Search for the cell housing the specified text and yield its [x, y] center coordinate. 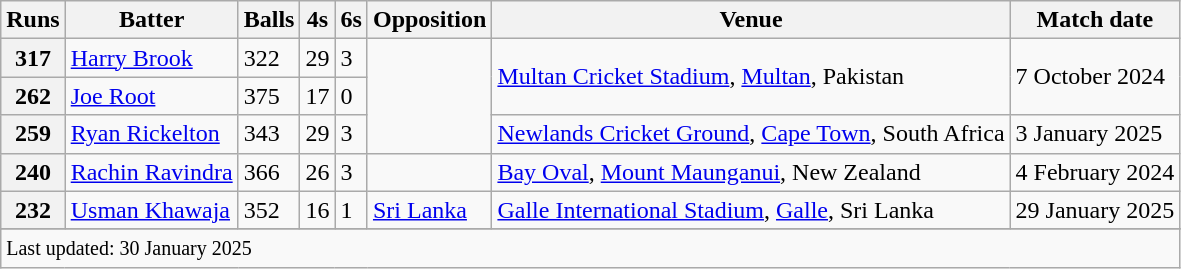
3 January 2025 [1095, 134]
7 October 2024 [1095, 77]
26 [318, 172]
375 [269, 96]
352 [269, 210]
Runs [33, 20]
6s [351, 20]
Ryan Rickelton [152, 134]
240 [33, 172]
4 February 2024 [1095, 172]
Usman Khawaja [152, 210]
Joe Root [152, 96]
Newlands Cricket Ground, Cape Town, South Africa [751, 134]
0 [351, 96]
Last updated: 30 January 2025 [590, 248]
Multan Cricket Stadium, Multan, Pakistan [751, 77]
259 [33, 134]
Sri Lanka [429, 210]
29 January 2025 [1095, 210]
Venue [751, 20]
4s [318, 20]
Opposition [429, 20]
17 [318, 96]
1 [351, 210]
Batter [152, 20]
Balls [269, 20]
16 [318, 210]
Harry Brook [152, 58]
322 [269, 58]
Rachin Ravindra [152, 172]
Bay Oval, Mount Maunganui, New Zealand [751, 172]
Match date [1095, 20]
343 [269, 134]
366 [269, 172]
Galle International Stadium, Galle, Sri Lanka [751, 210]
232 [33, 210]
262 [33, 96]
317 [33, 58]
